Identify which cell holds the provided text, then report its [x, y] central coordinate. 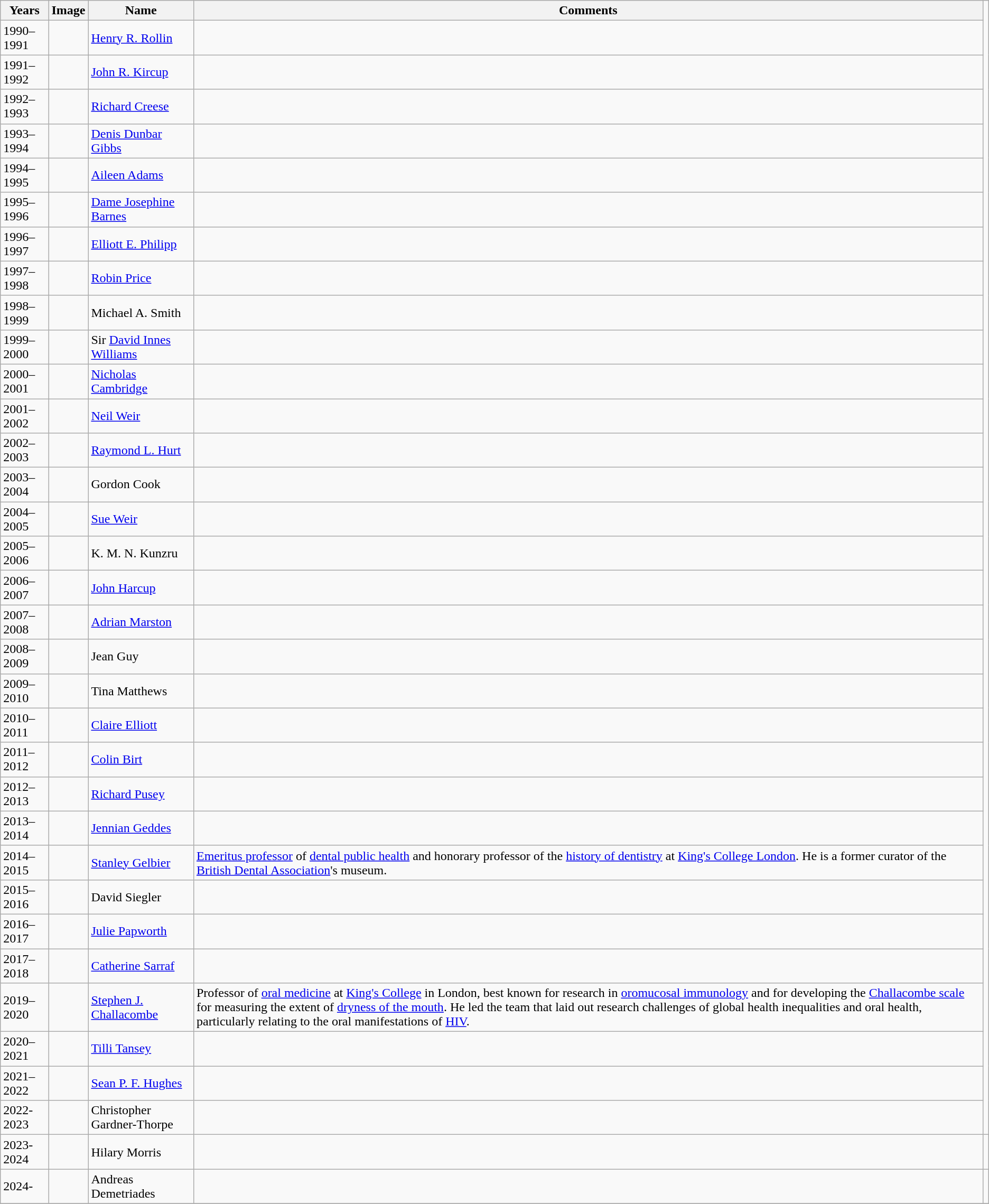
Stanley Gelbier [141, 862]
Andreas Demetriades [141, 1187]
1993–1994 [24, 141]
Sir David Innes Williams [141, 347]
Years [24, 11]
2014–2015 [24, 862]
2015–2016 [24, 897]
2004–2005 [24, 519]
2010–2011 [24, 725]
1998–1999 [24, 313]
Denis Dunbar Gibbs [141, 141]
2001–2002 [24, 415]
Hilary Morris [141, 1152]
Tina Matthews [141, 691]
1990–1991 [24, 38]
Elliott E. Philipp [141, 244]
2021–2022 [24, 1083]
Aileen Adams [141, 175]
Catherine Sarraf [141, 966]
1996–1997 [24, 244]
2008–2009 [24, 656]
Sue Weir [141, 519]
2019–2020 [24, 1007]
Tilli Tansey [141, 1049]
Julie Papworth [141, 931]
1999–2000 [24, 347]
Robin Price [141, 278]
2023-2024 [24, 1152]
2020–2021 [24, 1049]
2009–2010 [24, 691]
Colin Birt [141, 760]
2013–2014 [24, 828]
1994–1995 [24, 175]
John Harcup [141, 587]
1992–1993 [24, 107]
David Siegler [141, 897]
Comments [588, 11]
2007–2008 [24, 622]
Gordon Cook [141, 485]
Michael A. Smith [141, 313]
Sean P. F. Hughes [141, 1083]
1997–1998 [24, 278]
Claire Elliott [141, 725]
2011–2012 [24, 760]
2012–2013 [24, 794]
K. M. N. Kunzru [141, 554]
Image [69, 11]
2016–2017 [24, 931]
Jean Guy [141, 656]
2000–2001 [24, 381]
Jennian Geddes [141, 828]
Christopher Gardner-Thorpe [141, 1118]
Adrian Marston [141, 622]
Raymond L. Hurt [141, 450]
2022-2023 [24, 1118]
1995–1996 [24, 209]
Richard Pusey [141, 794]
Neil Weir [141, 415]
2017–2018 [24, 966]
2002–2003 [24, 450]
2005–2006 [24, 554]
Name [141, 11]
Stephen J. Challacombe [141, 1007]
2003–2004 [24, 485]
Dame Josephine Barnes [141, 209]
2006–2007 [24, 587]
Henry R. Rollin [141, 38]
2024- [24, 1187]
1991–1992 [24, 72]
Nicholas Cambridge [141, 381]
John R. Kircup [141, 72]
Richard Creese [141, 107]
